Detect which cell encompasses the target text, then output its (x, y) center coordinate. 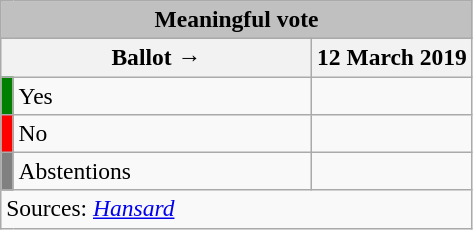
No (162, 133)
Abstentions (162, 171)
Meaningful vote (236, 19)
Sources: Hansard (236, 209)
12 March 2019 (392, 57)
Ballot → (156, 57)
Yes (162, 95)
